Return the [X, Y] coordinate for the center point of the cell that contains the specified text.  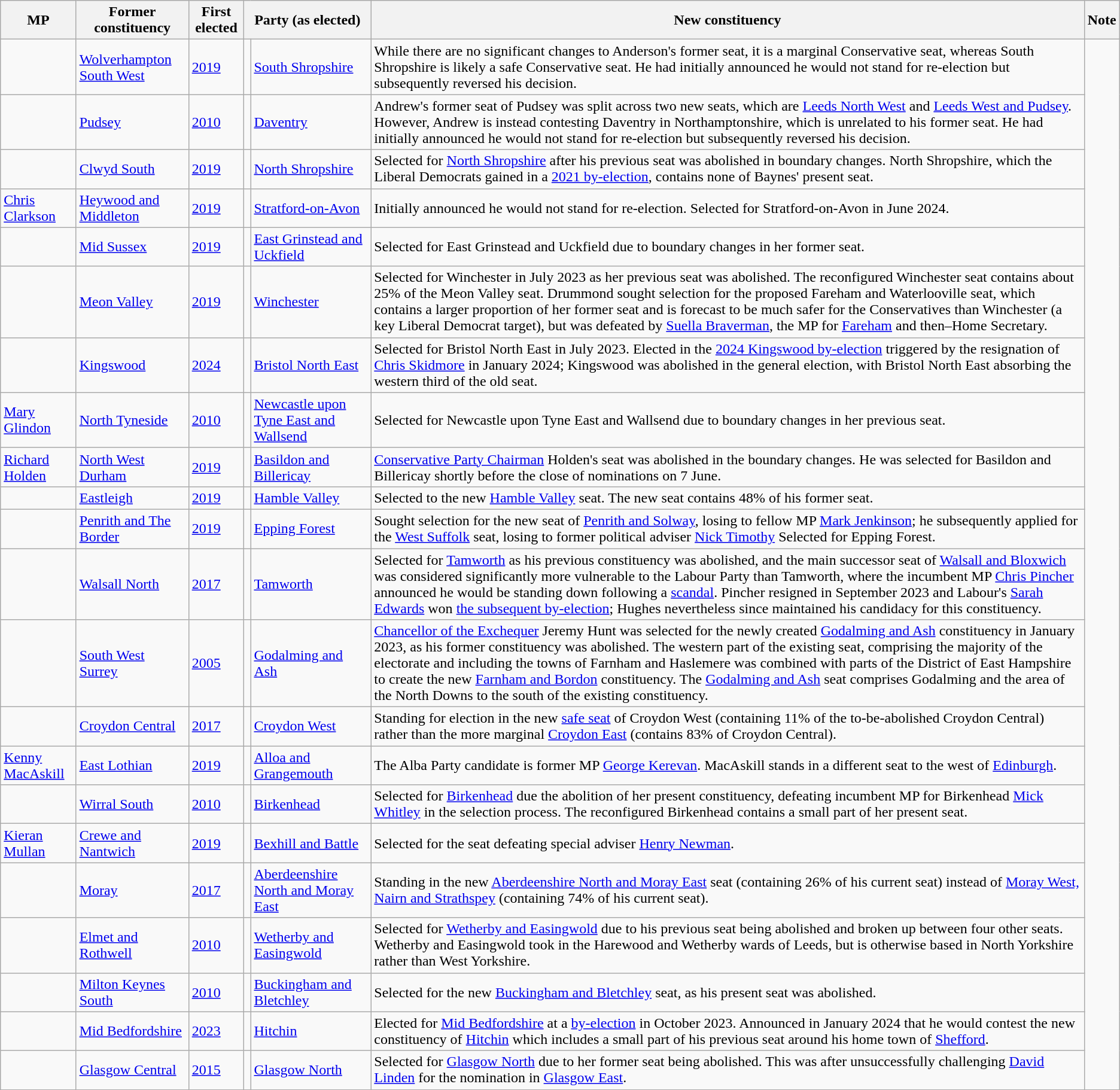
Mid Sussex [132, 246]
Party (as elected) [308, 20]
Wetherby and Easingwold [311, 945]
Stratford-on-Avon [311, 208]
North Shropshire [311, 169]
Mary Glindon [38, 420]
Alloa and Grangemouth [311, 766]
First elected [217, 20]
2024 [217, 365]
Bexhill and Battle [311, 844]
Elmet and Rothwell [132, 945]
Newcastle upon Tyne East and Wallsend [311, 420]
Glasgow Central [132, 1070]
Croydon West [311, 726]
Heywood and Middleton [132, 208]
2023 [217, 1031]
Buckingham and Bletchley [311, 992]
Richard Holden [38, 467]
The Alba Party candidate is former MP George Kerevan. MacAskill stands in a different seat to the west of Edinburgh. [728, 766]
Initially announced he would not stand for re-election. Selected for Stratford-on-Avon in June 2024. [728, 208]
Walsall North [132, 584]
Birkenhead [311, 804]
Selected to the new Hamble Valley seat. The new seat contains 48% of his former seat. [728, 498]
Selected for the seat defeating special adviser Henry Newman. [728, 844]
Croydon Central [132, 726]
Aberdeenshire North and Moray East [311, 890]
Daventry [311, 122]
MP [38, 20]
Penrith and The Border [132, 529]
Clwyd South [132, 169]
2005 [217, 663]
Wirral South [132, 804]
Pudsey [132, 122]
Kenny MacAskill [38, 766]
Mid Bedfordshire [132, 1031]
South Shropshire [311, 67]
Crewe and Nantwich [132, 844]
Winchester [311, 302]
Tamworth [311, 584]
Selected for the new Buckingham and Bletchley seat, as his present seat was abolished. [728, 992]
New constituency [728, 20]
North West Durham [132, 467]
Milton Keynes South [132, 992]
Basildon and Billericay [311, 467]
2015 [217, 1070]
Former constituency [132, 20]
Eastleigh [132, 498]
Hamble Valley [311, 498]
Selected for East Grinstead and Uckfield due to boundary changes in her former seat. [728, 246]
Epping Forest [311, 529]
South West Surrey [132, 663]
Bristol North East [311, 365]
Kingswood [132, 365]
Hitchin [311, 1031]
Godalming and Ash [311, 663]
Wolverhampton South West [132, 67]
East Lothian [132, 766]
Glasgow North [311, 1070]
North Tyneside [132, 420]
Moray [132, 890]
Chris Clarkson [38, 208]
Note [1102, 20]
Meon Valley [132, 302]
East Grinstead and Uckfield [311, 246]
Selected for Newcastle upon Tyne East and Wallsend due to boundary changes in her previous seat. [728, 420]
Kieran Mullan [38, 844]
